Provide the (X, Y) coordinate of the cell's center where the given text is located.  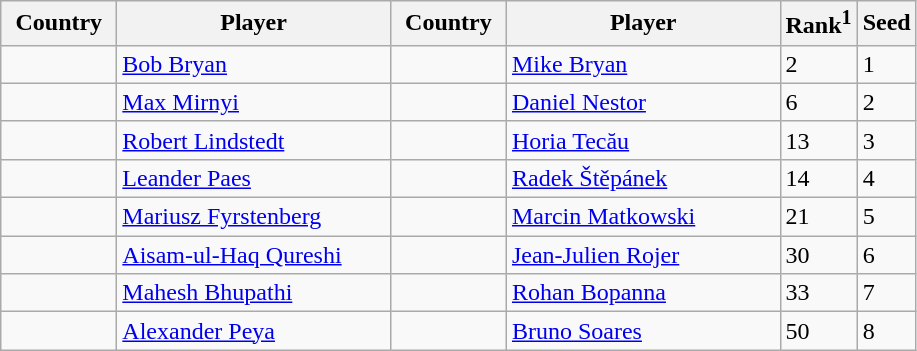
13 (818, 140)
3 (886, 140)
Bruno Soares (643, 331)
21 (818, 217)
Rank1 (818, 24)
Jean-Julien Rojer (643, 255)
Alexander Peya (254, 331)
1 (886, 64)
Max Mirnyi (254, 102)
Marcin Matkowski (643, 217)
Aisam-ul-Haq Qureshi (254, 255)
Radek Štěpánek (643, 178)
Robert Lindstedt (254, 140)
Horia Tecău (643, 140)
Mike Bryan (643, 64)
30 (818, 255)
5 (886, 217)
Mahesh Bhupathi (254, 293)
Rohan Bopanna (643, 293)
50 (818, 331)
14 (818, 178)
Bob Bryan (254, 64)
Daniel Nestor (643, 102)
7 (886, 293)
Seed (886, 24)
8 (886, 331)
4 (886, 178)
Mariusz Fyrstenberg (254, 217)
33 (818, 293)
Leander Paes (254, 178)
